Extract the (X, Y) coordinate from the center of the cell holding the provided text.  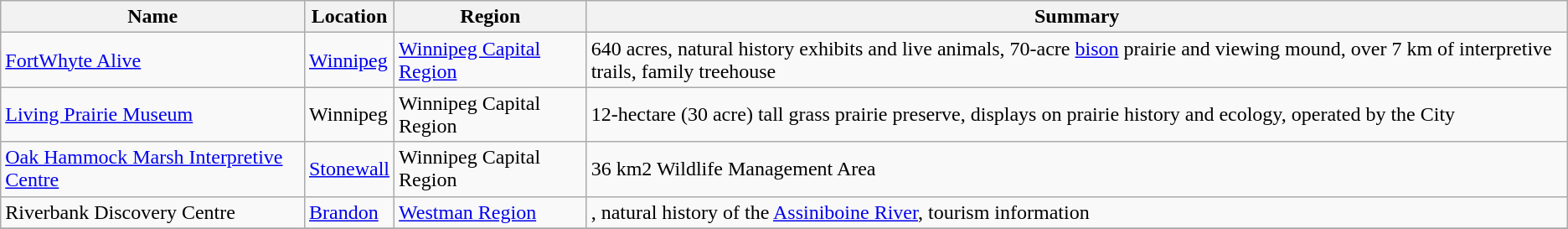
Location (348, 17)
Westman Region (491, 212)
36 km2 Wildlife Management Area (1077, 169)
FortWhyte Alive (152, 60)
Oak Hammock Marsh Interpretive Centre (152, 169)
12-hectare (30 acre) tall grass prairie preserve, displays on prairie history and ecology, operated by the City (1077, 114)
Living Prairie Museum (152, 114)
Summary (1077, 17)
Brandon (348, 212)
640 acres, natural history exhibits and live animals, 70-acre bison prairie and viewing mound, over 7 km of interpretive trails, family treehouse (1077, 60)
, natural history of the Assiniboine River, tourism information (1077, 212)
Region (491, 17)
Name (152, 17)
Stonewall (348, 169)
Riverbank Discovery Centre (152, 212)
